For the text-containing cell, return its midpoint in (x, y) coordinate format. 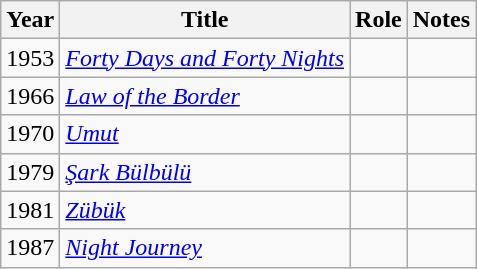
Şark Bülbülü (205, 172)
Forty Days and Forty Nights (205, 58)
1987 (30, 248)
Night Journey (205, 248)
1953 (30, 58)
Law of the Border (205, 96)
Role (379, 20)
1979 (30, 172)
Title (205, 20)
1966 (30, 96)
Year (30, 20)
1970 (30, 134)
Notes (441, 20)
Zübük (205, 210)
1981 (30, 210)
Umut (205, 134)
